For the text-containing cell, return its midpoint in [X, Y] coordinate format. 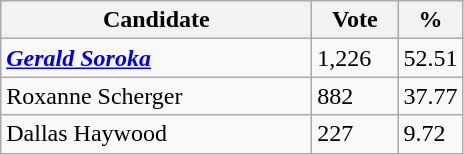
1,226 [355, 58]
9.72 [430, 134]
% [430, 20]
52.51 [430, 58]
Roxanne Scherger [156, 96]
37.77 [430, 96]
Dallas Haywood [156, 134]
Gerald Soroka [156, 58]
882 [355, 96]
Vote [355, 20]
Candidate [156, 20]
227 [355, 134]
